From the cell containing the given text, extract its center point as (x, y) coordinate. 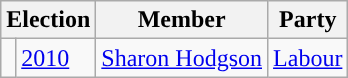
Labour (308, 58)
Sharon Hodgson (182, 58)
Member (182, 20)
Party (308, 20)
2010 (56, 58)
Election (48, 20)
